Extract the [X, Y] coordinate from the center of the cell holding the provided text.  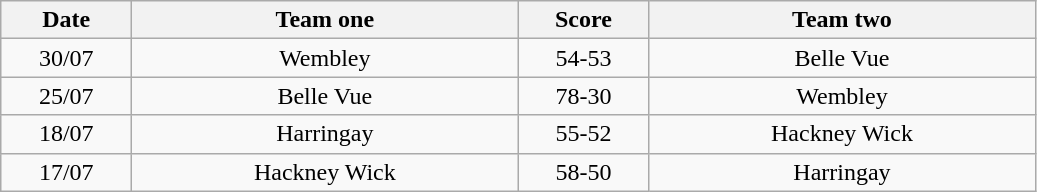
Team one [325, 20]
Score [584, 20]
58-50 [584, 172]
55-52 [584, 134]
18/07 [66, 134]
17/07 [66, 172]
78-30 [584, 96]
25/07 [66, 96]
54-53 [584, 58]
Date [66, 20]
Team two [842, 20]
30/07 [66, 58]
